Capture the cell that displays the provided text and extract its [x, y] central coordinate. 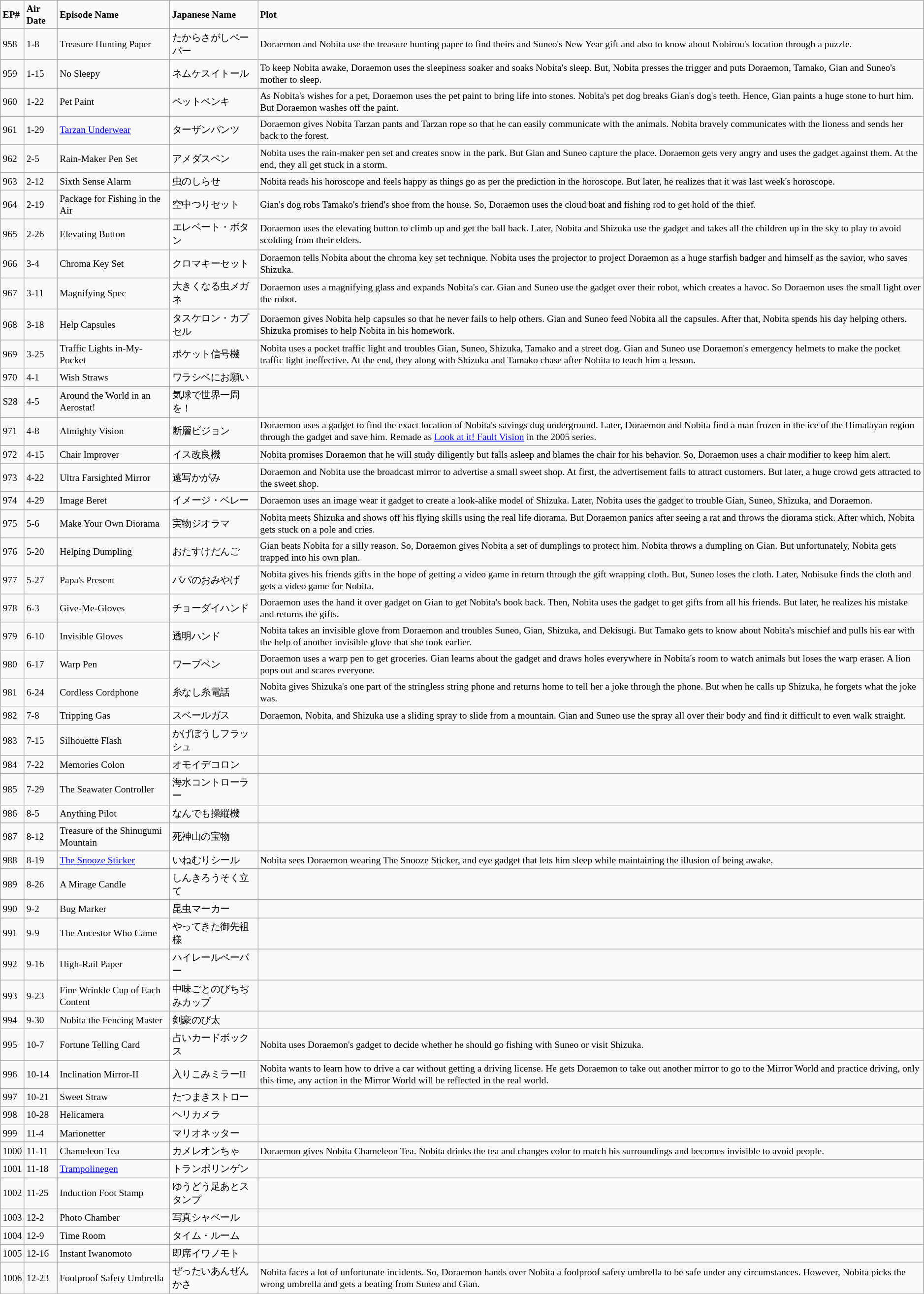
Marionetter [114, 1133]
Wish Straws [114, 377]
Tarzan Underwear [114, 130]
虫のしらせ [214, 181]
Gian's dog robs Tamako's friend's shoe from the house. So, Doraemon uses the cloud boat and fishing rod to get hold of the thief. [591, 205]
Helping Dumpling [114, 551]
Silhouette Flash [114, 740]
11-18 [41, 1168]
967 [12, 293]
遠写かがみ [214, 477]
透明ハンド [214, 636]
Cordless Cordphone [114, 693]
Image Beret [114, 501]
7-15 [41, 740]
992 [12, 965]
No Sleepy [114, 74]
998 [12, 1115]
Anything Pilot [114, 814]
Sixth Sense Alarm [114, 181]
982 [12, 716]
The Ancestor Who Came [114, 933]
Make Your Own Diorama [114, 524]
973 [12, 477]
6-10 [41, 636]
8-12 [41, 837]
9-23 [41, 995]
960 [12, 102]
12-23 [41, 1278]
987 [12, 837]
8-5 [41, 814]
6-24 [41, 693]
エレベート・ボタン [214, 234]
7-22 [41, 765]
トランポリンゲン [214, 1168]
チョーダイハンド [214, 608]
Elevating Button [114, 234]
Warp Pen [114, 664]
死神山の宝物 [214, 837]
やってきた御先祖様 [214, 933]
Instant Iwanomoto [114, 1254]
974 [12, 501]
ぜったいあんぜんかさ [214, 1278]
スベールガス [214, 716]
ワラシベにお願い [214, 377]
983 [12, 740]
タスケロン・カプセル [214, 325]
Foolproof Safety Umbrella [114, 1278]
Nobita the Fencing Master [114, 1020]
964 [12, 205]
Plot [591, 15]
ワープペン [214, 664]
1006 [12, 1278]
The Seawater Controller [114, 789]
Papa's Present [114, 580]
Time Room [114, 1235]
4-1 [41, 377]
969 [12, 354]
10-21 [41, 1097]
4-29 [41, 501]
9-9 [41, 933]
3-11 [41, 293]
Inclination Mirror-II [114, 1074]
入りこみミラーII [214, 1074]
4-22 [41, 477]
6-17 [41, 664]
10-14 [41, 1074]
しんきろうそく立て [214, 884]
即席イワノモト [214, 1254]
オモイデコロン [214, 765]
Treasure Hunting Paper [114, 44]
1005 [12, 1254]
9-2 [41, 909]
4-8 [41, 431]
1004 [12, 1235]
Nobita uses Doraemon's gadget to decide whether he should go fishing with Suneo or visit Shizuka. [591, 1044]
988 [12, 860]
実物ジオラマ [214, 524]
Japanese Name [214, 15]
昆虫マーカー [214, 909]
Around the World in an Aerostat! [114, 402]
Traffic Lights in-My-Pocket [114, 354]
ゆうどう足あとスタンプ [214, 1193]
S28 [12, 402]
The Snooze Sticker [114, 860]
海水コントローラー [214, 789]
5-20 [41, 551]
10-28 [41, 1115]
たつまきストロー [214, 1097]
Rain-Maker Pen Set [114, 158]
タイム・ルーム [214, 1235]
2-19 [41, 205]
2-5 [41, 158]
1000 [12, 1151]
A Mirage Candle [114, 884]
958 [12, 44]
3-4 [41, 264]
8-26 [41, 884]
968 [12, 325]
4-15 [41, 454]
ハイレールペーパー [214, 965]
978 [12, 608]
5-6 [41, 524]
Air Date [41, 15]
気球で世界一周を！ [214, 402]
糸なし糸電話 [214, 693]
なんでも操縦機 [214, 814]
5-27 [41, 580]
971 [12, 431]
2-26 [41, 234]
2-12 [41, 181]
1001 [12, 1168]
994 [12, 1020]
Invisible Gloves [114, 636]
Tripping Gas [114, 716]
3-25 [41, 354]
大きくなる虫メガネ [214, 293]
Memories Colon [114, 765]
10-7 [41, 1044]
990 [12, 909]
985 [12, 789]
Treasure of the Shinugumi Mountain [114, 837]
Help Capsules [114, 325]
Helicamera [114, 1115]
Induction Foot Stamp [114, 1193]
980 [12, 664]
11-11 [41, 1151]
マリオネッター [214, 1133]
Bug Marker [114, 909]
976 [12, 551]
1003 [12, 1218]
Pet Paint [114, 102]
984 [12, 765]
アメダスペン [214, 158]
Sweet Straw [114, 1097]
Episode Name [114, 15]
かげぼうしフラッシュ [214, 740]
966 [12, 264]
Doraemon gives Nobita Chameleon Tea. Nobita drinks the tea and changes color to match his surroundings and becomes invisible to avoid people. [591, 1151]
断層ビジョン [214, 431]
ポケット信号機 [214, 354]
11-25 [41, 1193]
剣豪のび太 [214, 1020]
12-9 [41, 1235]
Chair Improver [114, 454]
8-19 [41, 860]
Package for Fishing in the Air [114, 205]
たからさがしペーパー [214, 44]
パパのおみやげ [214, 580]
Photo Chamber [114, 1218]
いねむりシール [214, 860]
9-16 [41, 965]
Give-Me-Gloves [114, 608]
7-29 [41, 789]
1-22 [41, 102]
12-16 [41, 1254]
961 [12, 130]
4-5 [41, 402]
ネムケスイトール [214, 74]
High-Rail Paper [114, 965]
おたすけだんご [214, 551]
イス改良機 [214, 454]
イメージ・ベレー [214, 501]
986 [12, 814]
962 [12, 158]
クロマキーセット [214, 264]
空中つりセット [214, 205]
6-3 [41, 608]
1-29 [41, 130]
7-8 [41, 716]
979 [12, 636]
1002 [12, 1193]
ヘリカメラ [214, 1115]
12-2 [41, 1218]
Chroma Key Set [114, 264]
1-15 [41, 74]
975 [12, 524]
EP# [12, 15]
965 [12, 234]
写真シャベール [214, 1218]
Fine Wrinkle Cup of Each Content [114, 995]
ターザンパンツ [214, 130]
959 [12, 74]
989 [12, 884]
972 [12, 454]
977 [12, 580]
Magnifying Spec [114, 293]
Ultra Farsighted Mirror [114, 477]
Almighty Vision [114, 431]
Trampolinegen [114, 1168]
999 [12, 1133]
カメレオンちゃ [214, 1151]
Nobita sees Doraemon wearing The Snooze Sticker, and eye gadget that lets him sleep while maintaining the illusion of being awake. [591, 860]
993 [12, 995]
996 [12, 1074]
991 [12, 933]
970 [12, 377]
9-30 [41, 1020]
995 [12, 1044]
997 [12, 1097]
占いカードボックス [214, 1044]
3-18 [41, 325]
11-4 [41, 1133]
中味ごとのびちぢみカップ [214, 995]
ペットペンキ [214, 102]
Fortune Telling Card [114, 1044]
1-8 [41, 44]
981 [12, 693]
Chameleon Tea [114, 1151]
963 [12, 181]
